Extract the [x, y] coordinate from the center of the cell holding the provided text.  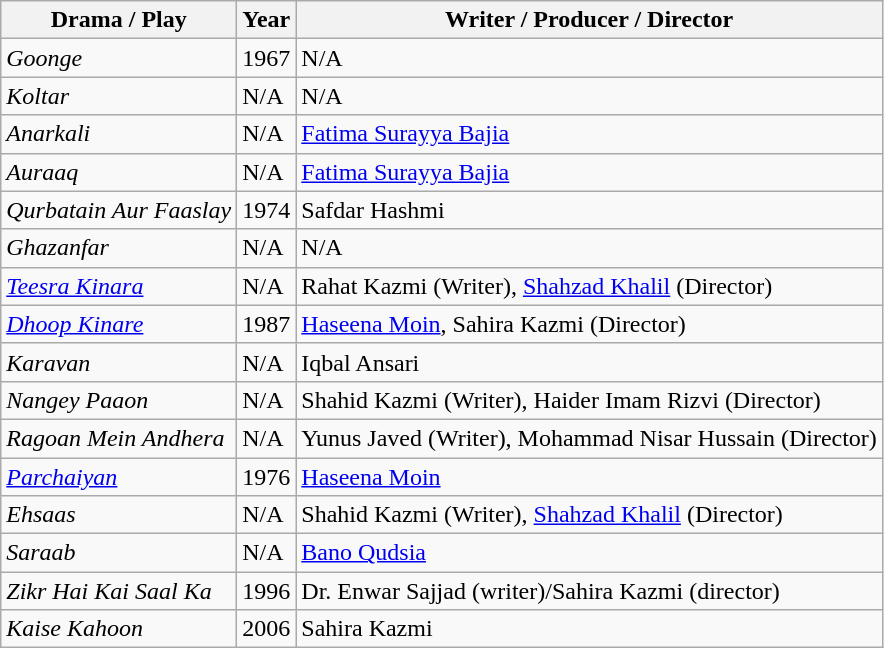
Yunus Javed (Writer), Mohammad Nisar Hussain (Director) [590, 438]
Nangey Paaon [119, 400]
Dhoop Kinare [119, 324]
1974 [266, 210]
Goonge [119, 58]
Koltar [119, 96]
Year [266, 20]
Ehsaas [119, 515]
Parchaiyan [119, 477]
Anarkali [119, 134]
Sahira Kazmi [590, 629]
Bano Qudsia [590, 553]
Ragoan Mein Andhera [119, 438]
Shahid Kazmi (Writer), Haider Imam Rizvi (Director) [590, 400]
Rahat Kazmi (Writer), Shahzad Khalil (Director) [590, 286]
2006 [266, 629]
Teesra Kinara [119, 286]
1987 [266, 324]
Saraab [119, 553]
Iqbal Ansari [590, 362]
Ghazanfar [119, 248]
Qurbatain Aur Faaslay [119, 210]
Safdar Hashmi [590, 210]
Shahid Kazmi (Writer), Shahzad Khalil (Director) [590, 515]
1976 [266, 477]
Karavan [119, 362]
Writer / Producer / Director [590, 20]
Zikr Hai Kai Saal Ka [119, 591]
Drama / Play [119, 20]
Dr. Enwar Sajjad (writer)/Sahira Kazmi (director) [590, 591]
Kaise Kahoon [119, 629]
Haseena Moin [590, 477]
1996 [266, 591]
Auraaq [119, 172]
1967 [266, 58]
Haseena Moin, Sahira Kazmi (Director) [590, 324]
